Return the [x, y] coordinate for the center point of the cell that contains the specified text.  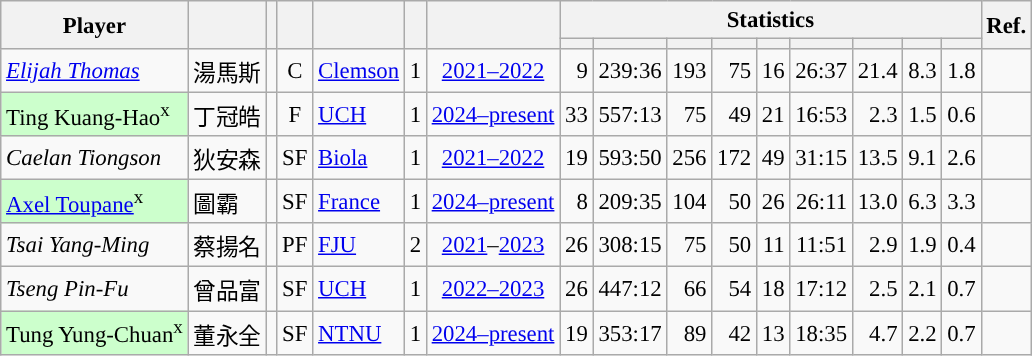
3.3 [962, 202]
66 [690, 289]
172 [734, 158]
Ting Kuang-Haox [94, 115]
2022–2023 [492, 289]
18:35 [822, 333]
0.4 [962, 246]
湯馬斯 [227, 71]
239:36 [630, 71]
193 [690, 71]
31:15 [822, 158]
0.6 [962, 115]
Statistics [770, 20]
11 [774, 246]
Player [94, 25]
256 [690, 158]
26:11 [822, 202]
2.6 [962, 158]
209:35 [630, 202]
33 [576, 115]
2.1 [922, 289]
21 [774, 115]
89 [690, 333]
1.5 [922, 115]
1.9 [922, 246]
593:50 [630, 158]
Clemson [359, 71]
8 [576, 202]
Axel Toupanex [94, 202]
F [295, 115]
Elijah Thomas [94, 71]
104 [690, 202]
Tsai Yang-Ming [94, 246]
13 [774, 333]
PF [295, 246]
54 [734, 289]
8.3 [922, 71]
353:17 [630, 333]
9.1 [922, 158]
16 [774, 71]
圖霸 [227, 202]
Tung Yung-Chuanx [94, 333]
16:53 [822, 115]
France [359, 202]
18 [774, 289]
狄安森 [227, 158]
Ref. [1006, 25]
9 [576, 71]
2 [415, 246]
13.0 [877, 202]
17:12 [822, 289]
董永全 [227, 333]
曾品富 [227, 289]
557:13 [630, 115]
Tseng Pin-Fu [94, 289]
NTNU [359, 333]
447:12 [630, 289]
2.2 [922, 333]
2021–2023 [492, 246]
2.3 [877, 115]
42 [734, 333]
丁冠皓 [227, 115]
4.7 [877, 333]
21.4 [877, 71]
C [295, 71]
26:37 [822, 71]
308:15 [630, 246]
1.8 [962, 71]
蔡揚名 [227, 246]
6.3 [922, 202]
2.9 [877, 246]
13.5 [877, 158]
2.5 [877, 289]
Caelan Tiongson [94, 158]
Biola [359, 158]
11:51 [822, 246]
FJU [359, 246]
